Detect which cell encompasses the target text, then output its [X, Y] center coordinate. 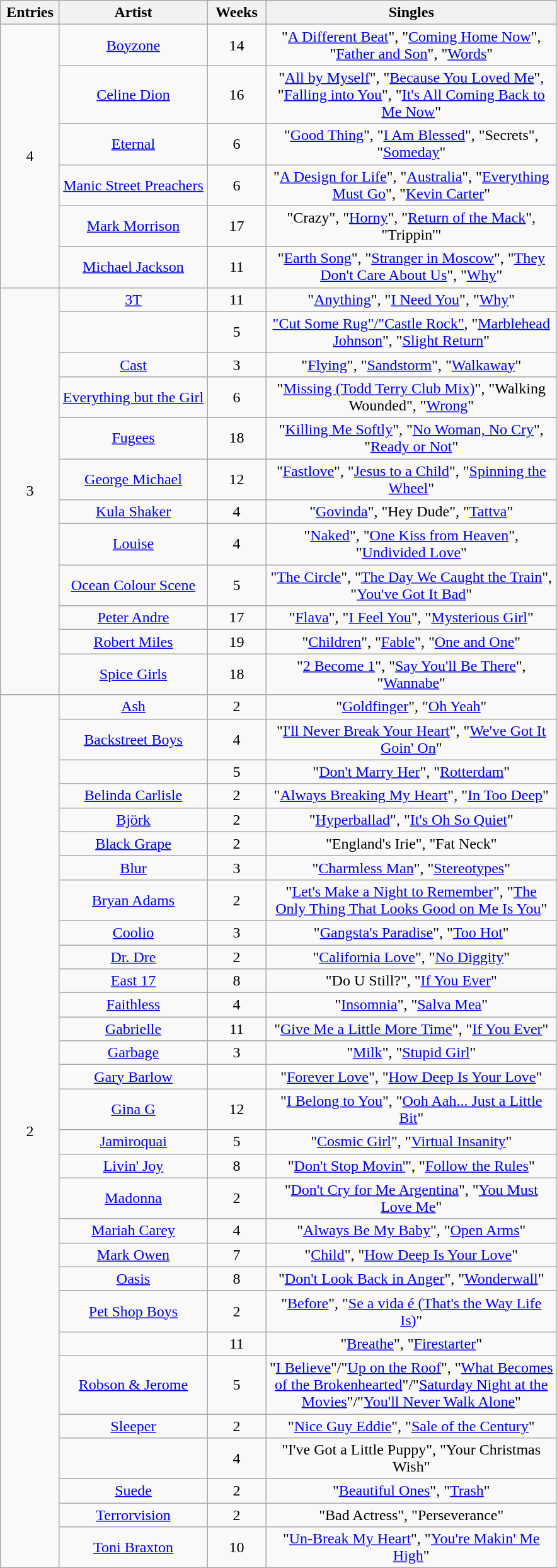
7 [237, 1255]
Madonna [133, 1198]
Belinda Carlisle [133, 796]
Backstreet Boys [133, 739]
"Don't Look Back in Anger", "Wonderwall" [411, 1279]
Michael Jackson [133, 267]
Sleeper [133, 1426]
"The Circle", "The Day We Caught the Train", "You've Got It Bad" [411, 585]
3T [133, 299]
"Earth Song", "Stranger in Moscow", "They Don't Care About Us", "Why" [411, 267]
"Cut Some Rug"/"Castle Rock", "Marblehead Johnson", "Slight Return" [411, 332]
10 [237, 1547]
Robert Miles [133, 642]
"Let's Make a Night to Remember", "The Only Thing That Looks Good on Me Is You" [411, 900]
"All by Myself", "Because You Loved Me", "Falling into You", "It's All Coming Back to Me Now" [411, 95]
Celine Dion [133, 95]
Black Grape [133, 844]
"I'll Never Break Your Heart", "We've Got It Goin' On" [411, 739]
"Anything", "I Need You", "Why" [411, 299]
"Killing Me Softly", "No Woman, No Cry", "Ready or Not" [411, 438]
Spice Girls [133, 675]
"Hyperballad", "It's Oh So Quiet" [411, 820]
"Bad Actress", "Perseverance" [411, 1515]
Boyzone [133, 45]
"Insomnia", "Salva Mea" [411, 1005]
"Govinda", "Hey Dude", "Tattva" [411, 512]
Ocean Colour Scene [133, 585]
Toni Braxton [133, 1547]
"England's Irie", "Fat Neck" [411, 844]
George Michael [133, 479]
"Children", "Fable", "One and One" [411, 642]
"Give Me a Little More Time", "If You Ever" [411, 1029]
Livin' Joy [133, 1166]
Björk [133, 820]
19 [237, 642]
"Beautiful Ones", "Trash" [411, 1491]
"California Love", "No Diggity" [411, 956]
Terrorvision [133, 1515]
Cast [133, 364]
"Always Breaking My Heart", "In Too Deep" [411, 796]
Faithless [133, 1005]
Bryan Adams [133, 900]
14 [237, 45]
"Don't Stop Movin'", "Follow the Rules" [411, 1166]
Garbage [133, 1053]
"Fastlove", "Jesus to a Child", "Spinning the Wheel" [411, 479]
"Good Thing", "I Am Blessed", "Secrets", "Someday" [411, 144]
Eternal [133, 144]
Mark Owen [133, 1255]
Pet Shop Boys [133, 1311]
Robson & Jerome [133, 1385]
Gabrielle [133, 1029]
"Nice Guy Eddie", "Sale of the Century" [411, 1426]
Kula Shaker [133, 512]
Manic Street Preachers [133, 185]
Peter Andre [133, 618]
"A Design for Life", "Australia", "Everything Must Go", "Kevin Carter" [411, 185]
"Milk", "Stupid Girl" [411, 1053]
"Forever Love", "How Deep Is Your Love" [411, 1077]
"Un-Break My Heart", "You're Makin' Me High" [411, 1547]
"Cosmic Girl", "Virtual Insanity" [411, 1142]
Gina G [133, 1110]
Everything but the Girl [133, 397]
Singles [411, 13]
"2 Become 1", "Say You'll Be There", "Wannabe" [411, 675]
"Always Be My Baby", "Open Arms" [411, 1231]
Fugees [133, 438]
Mariah Carey [133, 1231]
"Don't Cry for Me Argentina", "You Must Love Me" [411, 1198]
"Crazy", "Horny", "Return of the Mack", "Trippin'" [411, 226]
"Breathe", "Firestarter" [411, 1344]
Coolio [133, 932]
"A Different Beat", "Coming Home Now", "Father and Son", "Words" [411, 45]
"Missing (Todd Terry Club Mix)", "Walking Wounded", "Wrong" [411, 397]
"Goldfinger", "Oh Yeah" [411, 707]
"I Belong to You", "Ooh Aah... Just a Little Bit" [411, 1110]
East 17 [133, 981]
Gary Barlow [133, 1077]
Jamiroquai [133, 1142]
"Naked", "One Kiss from Heaven", "Undivided Love" [411, 545]
"Child", "How Deep Is Your Love" [411, 1255]
"Don't Marry Her", "Rotterdam" [411, 772]
Dr. Dre [133, 956]
Suede [133, 1491]
"Flava", "I Feel You", "Mysterious Girl" [411, 618]
Mark Morrison [133, 226]
"I Believe"/"Up on the Roof", "What Becomes of the Brokenhearted"/"Saturday Night at the Movies"/"You'll Never Walk Alone" [411, 1385]
"I've Got a Little Puppy", "Your Christmas Wish" [411, 1459]
"Gangsta's Paradise", "Too Hot" [411, 932]
Blur [133, 868]
Artist [133, 13]
"Do U Still?", "If You Ever" [411, 981]
16 [237, 95]
"Before", "Se a vida é (That's the Way Life Is)" [411, 1311]
Ash [133, 707]
Oasis [133, 1279]
"Flying", "Sandstorm", "Walkaway" [411, 364]
Louise [133, 545]
"Charmless Man", "Stereotypes" [411, 868]
Entries [30, 13]
Weeks [237, 13]
